Determine the [x, y] coordinate at the center of the cell enclosing the given text.  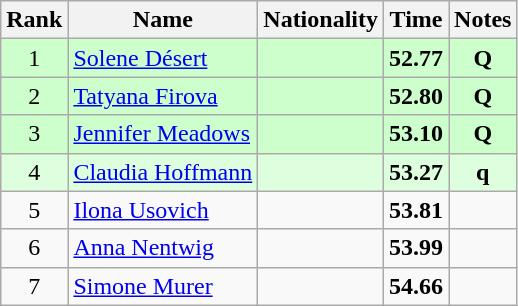
Jennifer Meadows [163, 134]
5 [34, 210]
53.10 [416, 134]
Notes [483, 20]
52.77 [416, 58]
54.66 [416, 286]
Ilona Usovich [163, 210]
1 [34, 58]
3 [34, 134]
6 [34, 248]
Anna Nentwig [163, 248]
Rank [34, 20]
Time [416, 20]
7 [34, 286]
53.81 [416, 210]
Name [163, 20]
53.99 [416, 248]
q [483, 172]
Tatyana Firova [163, 96]
Nationality [321, 20]
Solene Désert [163, 58]
2 [34, 96]
53.27 [416, 172]
4 [34, 172]
Claudia Hoffmann [163, 172]
52.80 [416, 96]
Simone Murer [163, 286]
